From the cell containing the given text, extract its center point as [X, Y] coordinate. 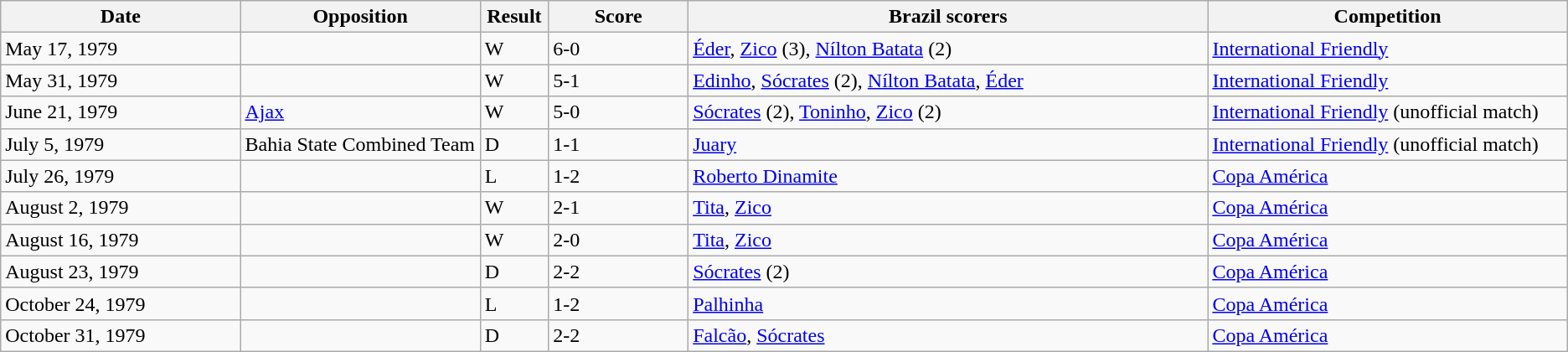
Bahia State Combined Team [360, 144]
Score [618, 17]
July 5, 1979 [121, 144]
Ajax [360, 112]
May 31, 1979 [121, 80]
August 16, 1979 [121, 240]
Roberto Dinamite [948, 176]
August 23, 1979 [121, 272]
Edinho, Sócrates (2), Nílton Batata, Éder [948, 80]
5-0 [618, 112]
Éder, Zico (3), Nílton Batata (2) [948, 49]
June 21, 1979 [121, 112]
October 31, 1979 [121, 335]
2-0 [618, 240]
August 2, 1979 [121, 208]
Opposition [360, 17]
Palhinha [948, 303]
Result [514, 17]
2-1 [618, 208]
6-0 [618, 49]
1-1 [618, 144]
July 26, 1979 [121, 176]
May 17, 1979 [121, 49]
Brazil scorers [948, 17]
Sócrates (2), Toninho, Zico (2) [948, 112]
Sócrates (2) [948, 272]
Juary [948, 144]
5-1 [618, 80]
Falcão, Sócrates [948, 335]
October 24, 1979 [121, 303]
Competition [1387, 17]
Date [121, 17]
